Pinpoint the cell where the given text exists, returning its (X, Y) midpoint coordinate. 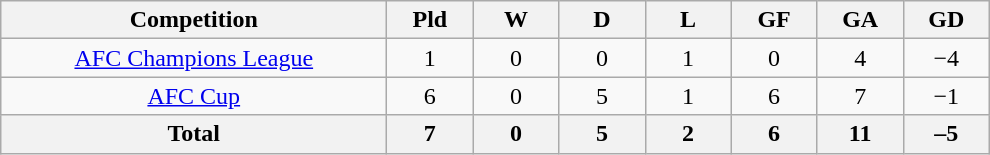
AFC Cup (194, 96)
D (602, 20)
−4 (946, 58)
–5 (946, 134)
Competition (194, 20)
W (516, 20)
−1 (946, 96)
4 (860, 58)
Pld (430, 20)
Total (194, 134)
GF (774, 20)
2 (688, 134)
11 (860, 134)
GA (860, 20)
AFC Champions League (194, 58)
L (688, 20)
GD (946, 20)
